Return the [X, Y] coordinate for the center point of the cell that contains the specified text.  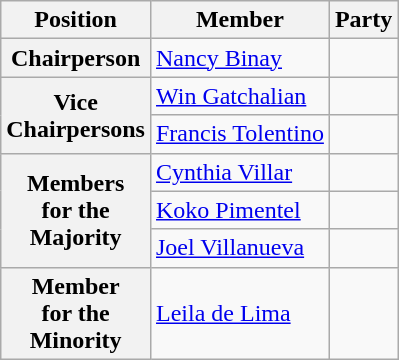
Membersfor theMajority [76, 210]
Party [363, 20]
Koko Pimentel [240, 210]
Leila de Lima [240, 313]
Chairperson [76, 58]
Memberfor theMinority [76, 313]
Member [240, 20]
Joel Villanueva [240, 248]
Cynthia Villar [240, 172]
ViceChairpersons [76, 115]
Position [76, 20]
Win Gatchalian [240, 96]
Nancy Binay [240, 58]
Francis Tolentino [240, 134]
